Capture the cell that displays the provided text and extract its [x, y] central coordinate. 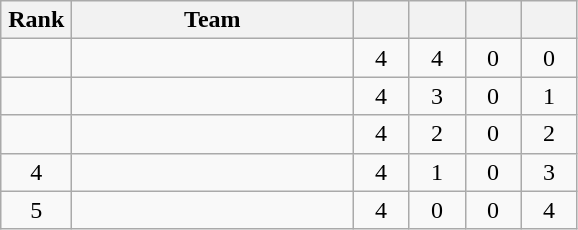
5 [36, 210]
Team [212, 20]
Rank [36, 20]
